Search for the cell housing the specified text and yield its [x, y] center coordinate. 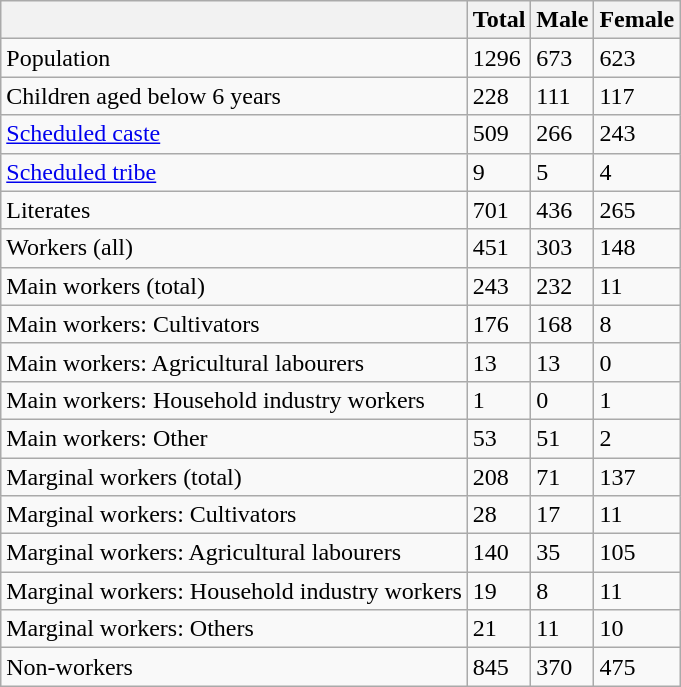
1296 [499, 58]
4 [637, 172]
701 [499, 210]
28 [499, 515]
Marginal workers: Household industry workers [234, 591]
Non-workers [234, 667]
Main workers: Other [234, 438]
Main workers: Household industry workers [234, 400]
Population [234, 58]
19 [499, 591]
5 [562, 172]
117 [637, 96]
2 [637, 438]
Children aged below 6 years [234, 96]
176 [499, 324]
509 [499, 134]
Literates [234, 210]
Marginal workers: Others [234, 629]
266 [562, 134]
35 [562, 553]
Workers (all) [234, 248]
Main workers (total) [234, 286]
845 [499, 667]
208 [499, 477]
Male [562, 20]
9 [499, 172]
53 [499, 438]
370 [562, 667]
Scheduled tribe [234, 172]
623 [637, 58]
168 [562, 324]
436 [562, 210]
265 [637, 210]
105 [637, 553]
Marginal workers: Agricultural labourers [234, 553]
303 [562, 248]
21 [499, 629]
Main workers: Cultivators [234, 324]
51 [562, 438]
228 [499, 96]
475 [637, 667]
232 [562, 286]
17 [562, 515]
Marginal workers (total) [234, 477]
673 [562, 58]
148 [637, 248]
137 [637, 477]
Marginal workers: Cultivators [234, 515]
Female [637, 20]
Scheduled caste [234, 134]
71 [562, 477]
10 [637, 629]
140 [499, 553]
Total [499, 20]
111 [562, 96]
451 [499, 248]
Main workers: Agricultural labourers [234, 362]
